Locate the cell with the specified text and output its [X, Y] center coordinate. 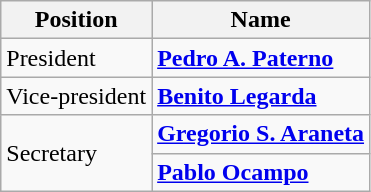
Gregorio S. Araneta [261, 134]
Benito Legarda [261, 96]
Secretary [76, 153]
Position [76, 20]
Pedro A. Paterno [261, 58]
Pablo Ocampo [261, 172]
President [76, 58]
Vice-president [76, 96]
Name [261, 20]
